Output the [x, y] coordinate of the center of the cell containing the given text.  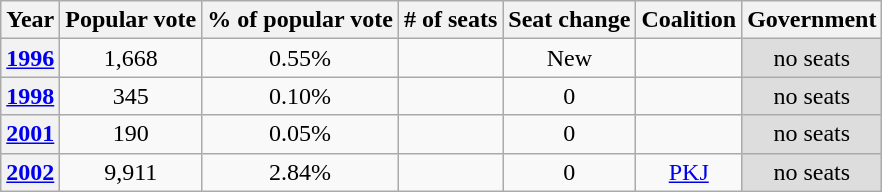
PKJ [689, 172]
New [570, 58]
Coalition [689, 20]
2.84% [300, 172]
0.05% [300, 134]
Seat change [570, 20]
Popular vote [131, 20]
9,911 [131, 172]
2001 [30, 134]
1996 [30, 58]
190 [131, 134]
% of popular vote [300, 20]
345 [131, 96]
2002 [30, 172]
Government [812, 20]
Year [30, 20]
# of seats [450, 20]
1,668 [131, 58]
1998 [30, 96]
0.10% [300, 96]
0.55% [300, 58]
